Provide the (x, y) coordinate of the cell's center where the given text is located.  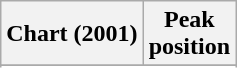
Peakposition (189, 34)
Chart (2001) (72, 34)
